Search for the cell housing the specified text and yield its [X, Y] center coordinate. 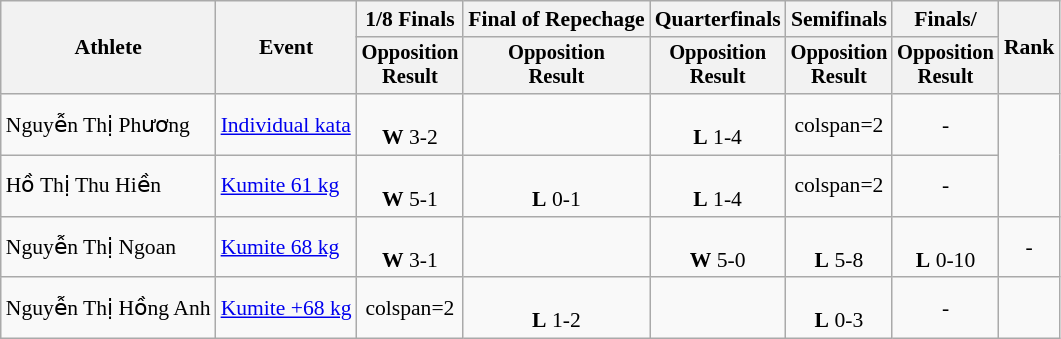
L 0-10 [946, 248]
W 3-1 [410, 248]
Nguyễn Thị Phương [108, 124]
L 0-1 [556, 186]
W 5-1 [410, 186]
Finals/ [946, 19]
Athlete [108, 48]
Kumite +68 kg [286, 308]
Hồ Thị Thu Hiền [108, 186]
Rank [1030, 48]
1/8 Finals [410, 19]
Event [286, 48]
L 5-8 [840, 248]
L 1-2 [556, 308]
Quarterfinals [718, 19]
Kumite 68 kg [286, 248]
Individual kata [286, 124]
Semifinals [840, 19]
L 0-3 [840, 308]
W 3-2 [410, 124]
Final of Repechage [556, 19]
Nguyễn Thị Ngoan [108, 248]
Nguyễn Thị Hồng Anh [108, 308]
Kumite 61 kg [286, 186]
W 5-0 [718, 248]
